Return the [X, Y] coordinate for the center point of the cell that contains the specified text.  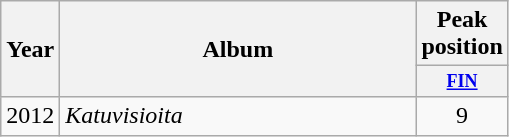
2012 [30, 116]
Katuvisioita [238, 116]
Peakposition [462, 34]
Year [30, 49]
Album [238, 49]
9 [462, 116]
FIN [462, 82]
